Scan for the cell matching the given text and deliver its (X, Y) coordinate at center. 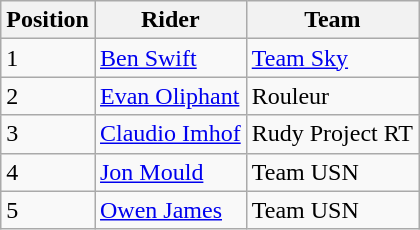
Rudy Project RT (332, 134)
Claudio Imhof (170, 134)
3 (48, 134)
Rouleur (332, 96)
Jon Mould (170, 172)
Evan Oliphant (170, 96)
Team Sky (332, 58)
Position (48, 20)
Owen James (170, 210)
5 (48, 210)
4 (48, 172)
Rider (170, 20)
Ben Swift (170, 58)
1 (48, 58)
2 (48, 96)
Team (332, 20)
